Provide the (x, y) coordinate of the cell's center where the given text is located.  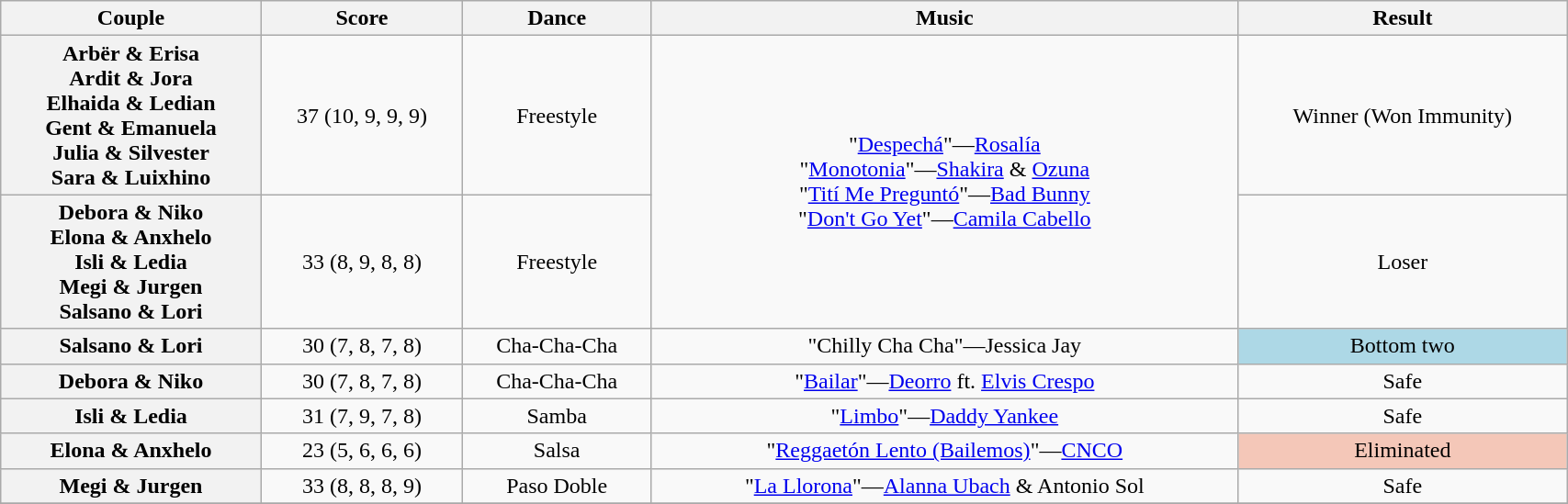
Megi & Jurgen (130, 486)
Samba (557, 416)
Couple (130, 18)
Debora & NikoElona & AnxheloIsli & LediaMegi & JurgenSalsano & Lori (130, 262)
Salsa (557, 451)
33 (8, 9, 8, 8) (362, 262)
Winner (Won Immunity) (1403, 116)
33 (8, 8, 8, 9) (362, 486)
Salsano & Lori (130, 346)
Result (1403, 18)
"La Llorona"—Alanna Ubach & Antonio Sol (944, 486)
Eliminated (1403, 451)
23 (5, 6, 6, 6) (362, 451)
Arbër & ErisaArdit & JoraElhaida & LedianGent & EmanuelaJulia & SilvesterSara & Luixhino (130, 116)
Loser (1403, 262)
"Chilly Cha Cha"—Jessica Jay (944, 346)
31 (7, 9, 7, 8) (362, 416)
"Bailar"—Deorro ft. Elvis Crespo (944, 381)
Bottom two (1403, 346)
"Despechá"—Rosalía"Monotonia"—Shakira & Ozuna"Tití Me Preguntó"—Bad Bunny"Don't Go Yet"—Camila Cabello (944, 182)
"Limbo"—Daddy Yankee (944, 416)
37 (10, 9, 9, 9) (362, 116)
Debora & Niko (130, 381)
"Reggaetón Lento (Bailemos)"—CNCO (944, 451)
Elona & Anxhelo (130, 451)
Isli & Ledia (130, 416)
Music (944, 18)
Score (362, 18)
Dance (557, 18)
Paso Doble (557, 486)
